Extract the [x, y] coordinate from the center of the cell holding the provided text.  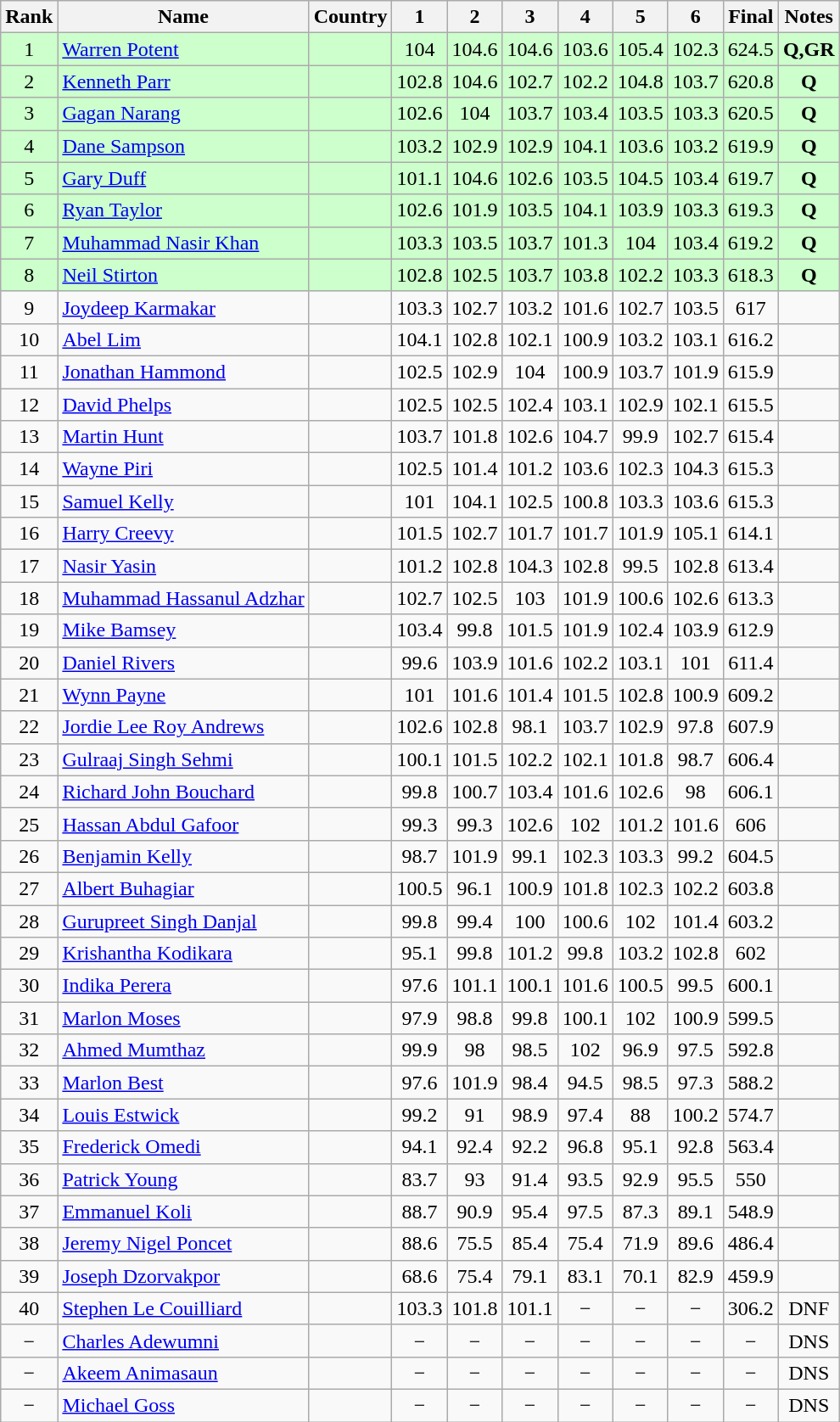
19 [29, 630]
98.9 [529, 1115]
Frederick Omedi [183, 1147]
Warren Potent [183, 49]
606 [750, 824]
Patrick Young [183, 1179]
68.6 [419, 1276]
90.9 [475, 1212]
548.9 [750, 1212]
25 [29, 824]
28 [29, 921]
89.1 [696, 1212]
624.5 [750, 49]
Samuel Kelly [183, 501]
Gulraaj Singh Sehmi [183, 759]
606.1 [750, 792]
Martin Hunt [183, 437]
592.8 [750, 1050]
98.4 [529, 1083]
34 [29, 1115]
33 [29, 1083]
Albert Buhagiar [183, 888]
611.4 [750, 663]
15 [29, 501]
31 [29, 1018]
Neil Stirton [183, 275]
603.2 [750, 921]
100 [529, 921]
Mike Bamsey [183, 630]
Q,GR [809, 49]
83.7 [419, 1179]
306.2 [750, 1308]
95.5 [696, 1179]
Krishantha Kodikara [183, 954]
17 [29, 566]
105.4 [640, 49]
609.2 [750, 695]
88 [640, 1115]
Harry Creevy [183, 534]
88.7 [419, 1212]
Wynn Payne [183, 695]
Marlon Moses [183, 1018]
104.5 [640, 178]
82.9 [696, 1276]
71.9 [640, 1244]
614.1 [750, 534]
607.9 [750, 727]
Benjamin Kelly [183, 856]
619.3 [750, 210]
92.2 [529, 1147]
93 [475, 1179]
Wayne Piri [183, 469]
10 [29, 339]
Muhammad Hassanul Adzhar [183, 598]
37 [29, 1212]
98.1 [529, 727]
486.4 [750, 1244]
29 [29, 954]
91 [475, 1115]
97.9 [419, 1018]
Emmanuel Koli [183, 1212]
David Phelps [183, 405]
Muhammad Nasir Khan [183, 243]
563.4 [750, 1147]
95.4 [529, 1212]
9 [29, 307]
23 [29, 759]
36 [29, 1179]
Abel Lim [183, 339]
DNF [809, 1308]
600.1 [750, 986]
612.9 [750, 630]
599.5 [750, 1018]
Daniel Rivers [183, 663]
Dane Sampson [183, 146]
Nasir Yasin [183, 566]
105.1 [696, 534]
617 [750, 307]
70.1 [640, 1276]
13 [29, 437]
Charles Adewumni [183, 1341]
94.1 [419, 1147]
101.3 [585, 243]
18 [29, 598]
Michael Goss [183, 1405]
16 [29, 534]
12 [29, 405]
103.8 [585, 275]
96.8 [585, 1147]
99.4 [475, 921]
Gurupreet Singh Danjal [183, 921]
Ryan Taylor [183, 210]
35 [29, 1147]
100.8 [585, 501]
Louis Estwick [183, 1115]
79.1 [529, 1276]
Ahmed Mumthaz [183, 1050]
619.9 [750, 146]
Final [750, 17]
11 [29, 372]
89.6 [696, 1244]
100.2 [696, 1115]
104.8 [640, 81]
20 [29, 663]
Jordie Lee Roy Andrews [183, 727]
93.5 [585, 1179]
619.7 [750, 178]
99.6 [419, 663]
14 [29, 469]
Jeremy Nigel Poncet [183, 1244]
588.2 [750, 1083]
Jonathan Hammond [183, 372]
96.1 [475, 888]
Country [350, 17]
603.8 [750, 888]
615.5 [750, 405]
88.6 [419, 1244]
97.8 [696, 727]
85.4 [529, 1244]
38 [29, 1244]
96.9 [640, 1050]
99.1 [529, 856]
Marlon Best [183, 1083]
94.5 [585, 1083]
98.8 [475, 1018]
606.4 [750, 759]
92.8 [696, 1147]
87.3 [640, 1212]
91.4 [529, 1179]
550 [750, 1179]
Akeem Animasaun [183, 1373]
613.3 [750, 598]
604.5 [750, 856]
618.3 [750, 275]
92.9 [640, 1179]
Gary Duff [183, 178]
Stephen Le Couilliard [183, 1308]
620.8 [750, 81]
Joydeep Karmakar [183, 307]
Kenneth Parr [183, 81]
21 [29, 695]
Notes [809, 17]
Richard John Bouchard [183, 792]
92.4 [475, 1147]
Name [183, 17]
8 [29, 275]
Hassan Abdul Gafoor [183, 824]
103 [529, 598]
613.4 [750, 566]
26 [29, 856]
97.4 [585, 1115]
602 [750, 954]
40 [29, 1308]
104.7 [585, 437]
75.5 [475, 1244]
30 [29, 986]
22 [29, 727]
39 [29, 1276]
Indika Perera [183, 986]
27 [29, 888]
Gagan Narang [183, 114]
620.5 [750, 114]
574.7 [750, 1115]
Joseph Dzorvakpor [183, 1276]
97.3 [696, 1083]
24 [29, 792]
32 [29, 1050]
619.2 [750, 243]
7 [29, 243]
Rank [29, 17]
615.9 [750, 372]
615.4 [750, 437]
100.7 [475, 792]
459.9 [750, 1276]
83.1 [585, 1276]
616.2 [750, 339]
